Scan for the cell matching the given text and deliver its (x, y) coordinate at center. 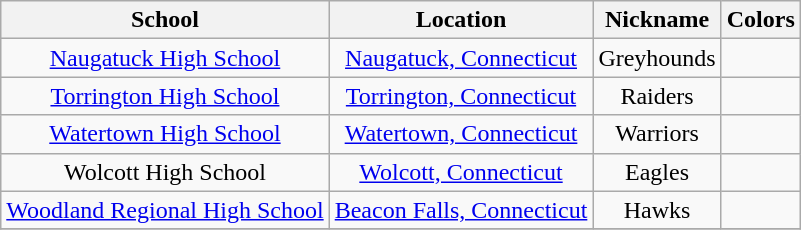
Torrington, Connecticut (461, 96)
Naugatuck High School (165, 58)
School (165, 20)
Beacon Falls, Connecticut (461, 210)
Naugatuck, Connecticut (461, 58)
Nickname (657, 20)
Wolcott, Connecticut (461, 172)
Wolcott High School (165, 172)
Watertown High School (165, 134)
Hawks (657, 210)
Location (461, 20)
Greyhounds (657, 58)
Warriors (657, 134)
Torrington High School (165, 96)
Colors (760, 20)
Raiders (657, 96)
Watertown, Connecticut (461, 134)
Eagles (657, 172)
Woodland Regional High School (165, 210)
